Return [X, Y] of the center of cell containing provided text 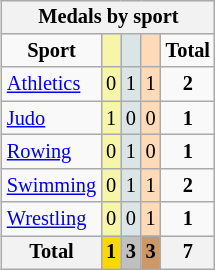
Judo [52, 118]
Swimming [52, 185]
Rowing [52, 152]
Sport [52, 51]
Athletics [52, 84]
Medals by sport [108, 17]
Wrestling [52, 219]
7 [188, 253]
